Determine the [x, y] coordinate at the center of the cell enclosing the given text.  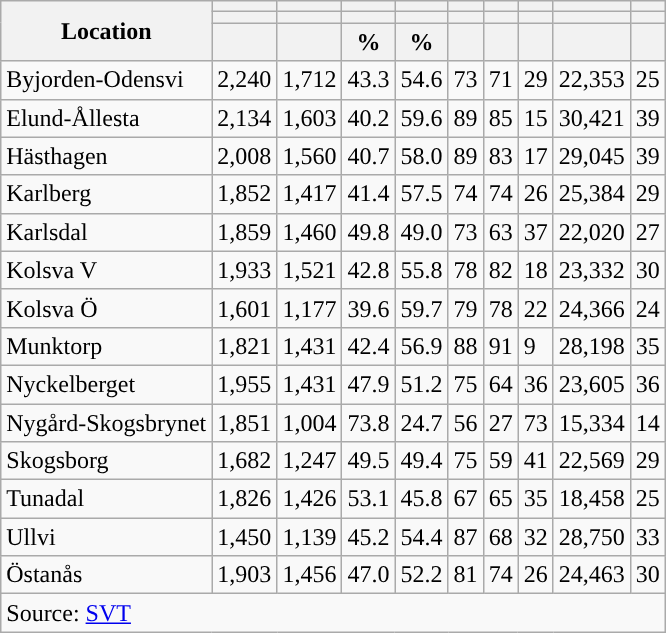
1,139 [310, 537]
Munktorp [106, 346]
Byjorden-Odensvi [106, 80]
1,004 [310, 423]
1,712 [310, 80]
Tunadal [106, 499]
88 [466, 346]
1,821 [244, 346]
82 [500, 270]
79 [466, 308]
23,332 [592, 270]
18,458 [592, 499]
2,008 [244, 156]
24,366 [592, 308]
1,426 [310, 499]
83 [500, 156]
73.8 [368, 423]
51.2 [422, 384]
53.1 [368, 499]
1,417 [310, 194]
Karlberg [106, 194]
22,020 [592, 232]
23,605 [592, 384]
Nygård-Skogsbrynet [106, 423]
59.6 [422, 118]
43.3 [368, 80]
32 [536, 537]
22 [536, 308]
67 [466, 499]
1,826 [244, 499]
1,859 [244, 232]
18 [536, 270]
64 [500, 384]
1,560 [310, 156]
1,247 [310, 461]
40.7 [368, 156]
1,851 [244, 423]
30,421 [592, 118]
1,460 [310, 232]
17 [536, 156]
85 [500, 118]
1,682 [244, 461]
39.6 [368, 308]
1,450 [244, 537]
63 [500, 232]
Karlsdal [106, 232]
Östanås [106, 575]
9 [536, 346]
15 [536, 118]
Elund-Ållesta [106, 118]
24,463 [592, 575]
65 [500, 499]
42.8 [368, 270]
1,603 [310, 118]
25,384 [592, 194]
58.0 [422, 156]
24 [648, 308]
41 [536, 461]
49.4 [422, 461]
87 [466, 537]
49.5 [368, 461]
Ullvi [106, 537]
Skogsborg [106, 461]
28,750 [592, 537]
1,521 [310, 270]
Source: SVT [334, 613]
29,045 [592, 156]
57.5 [422, 194]
45.2 [368, 537]
49.8 [368, 232]
22,353 [592, 80]
56 [466, 423]
Nyckelberget [106, 384]
68 [500, 537]
Kolsva V [106, 270]
1,955 [244, 384]
40.2 [368, 118]
14 [648, 423]
55.8 [422, 270]
33 [648, 537]
1,601 [244, 308]
22,569 [592, 461]
42.4 [368, 346]
54.4 [422, 537]
2,240 [244, 80]
49.0 [422, 232]
1,933 [244, 270]
41.4 [368, 194]
54.6 [422, 80]
1,852 [244, 194]
71 [500, 80]
52.2 [422, 575]
59 [500, 461]
91 [500, 346]
45.8 [422, 499]
28,198 [592, 346]
56.9 [422, 346]
15,334 [592, 423]
81 [466, 575]
Hästhagen [106, 156]
Kolsva Ö [106, 308]
47.9 [368, 384]
37 [536, 232]
1,456 [310, 575]
Location [106, 31]
1,903 [244, 575]
59.7 [422, 308]
2,134 [244, 118]
47.0 [368, 575]
24.7 [422, 423]
1,177 [310, 308]
